Search for the cell housing the specified text and yield its [x, y] center coordinate. 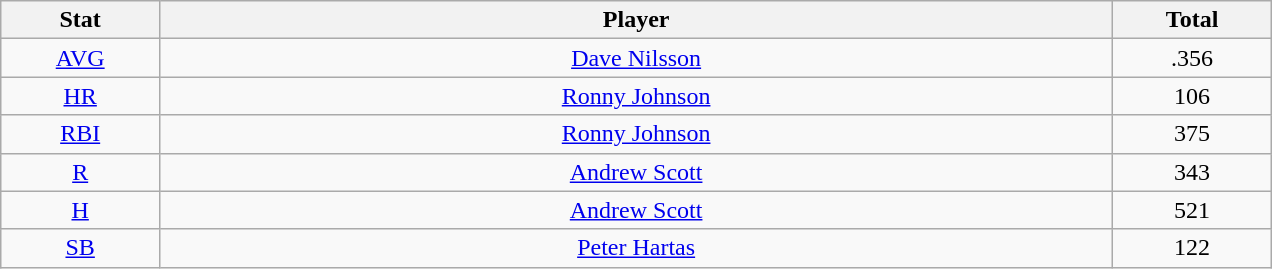
AVG [80, 58]
Total [1192, 20]
375 [1192, 134]
.356 [1192, 58]
106 [1192, 96]
HR [80, 96]
H [80, 210]
SB [80, 248]
122 [1192, 248]
Dave Nilsson [636, 58]
Stat [80, 20]
343 [1192, 172]
RBI [80, 134]
R [80, 172]
Player [636, 20]
521 [1192, 210]
Peter Hartas [636, 248]
